For the text-containing cell, return its midpoint in (x, y) coordinate format. 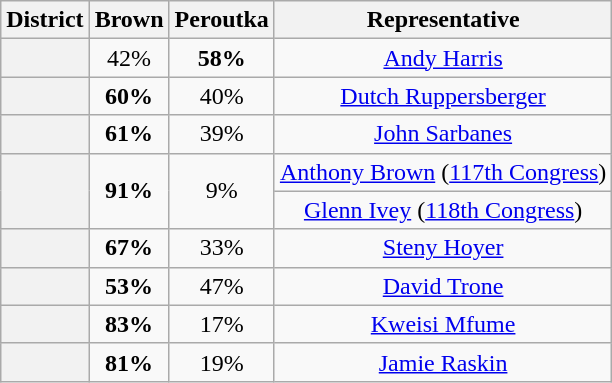
40% (222, 96)
Anthony Brown (117th Congress) (443, 172)
81% (129, 362)
39% (222, 134)
District (45, 20)
Andy Harris (443, 58)
Jamie Raskin (443, 362)
47% (222, 286)
Peroutka (222, 20)
Kweisi Mfume (443, 324)
67% (129, 248)
Representative (443, 20)
David Trone (443, 286)
42% (129, 58)
91% (129, 191)
Dutch Ruppersberger (443, 96)
Steny Hoyer (443, 248)
19% (222, 362)
Brown (129, 20)
58% (222, 58)
60% (129, 96)
61% (129, 134)
33% (222, 248)
17% (222, 324)
Glenn Ivey (118th Congress) (443, 210)
9% (222, 191)
John Sarbanes (443, 134)
53% (129, 286)
83% (129, 324)
